Detect which cell encompasses the target text, then output its (X, Y) center coordinate. 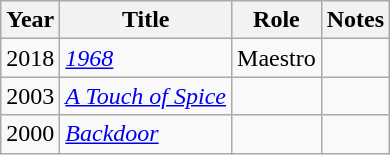
Backdoor (146, 134)
2018 (30, 58)
Notes (355, 20)
2000 (30, 134)
1968 (146, 58)
2003 (30, 96)
Role (277, 20)
Maestro (277, 58)
A Touch of Spice (146, 96)
Title (146, 20)
Year (30, 20)
